Find where the given text appears and provide that cell's center as (X, Y) coordinate. 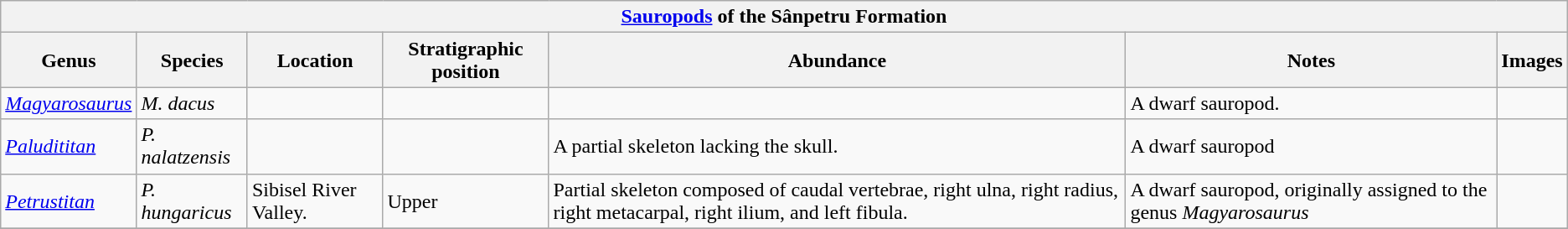
Sauropods of the Sânpetru Formation (784, 17)
Magyarosaurus (69, 103)
A dwarf sauropod, originally assigned to the genus Magyarosaurus (1312, 201)
Genus (69, 60)
Sibisel River Valley. (315, 201)
Species (192, 60)
Notes (1312, 60)
Petrustitan (69, 201)
Location (315, 60)
A partial skeleton lacking the skull. (838, 146)
P. hungaricus (192, 201)
Partial skeleton composed of caudal vertebrae, right ulna, right radius, right metacarpal, right ilium, and left fibula. (838, 201)
Stratigraphic position (466, 60)
Abundance (838, 60)
Paludititan (69, 146)
A dwarf sauropod. (1312, 103)
Images (1532, 60)
M. dacus (192, 103)
Upper (466, 201)
P. nalatzensis (192, 146)
A dwarf sauropod (1312, 146)
